Identify which cell holds the provided text, then report its (x, y) central coordinate. 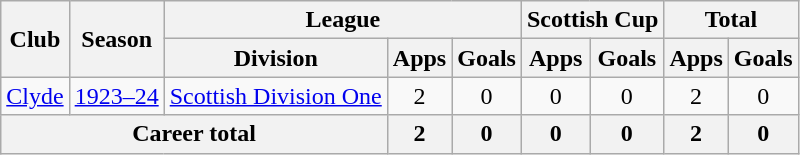
Career total (194, 134)
Scottish Division One (276, 96)
Season (116, 39)
Club (35, 39)
1923–24 (116, 96)
Division (276, 58)
Clyde (35, 96)
Scottish Cup (592, 20)
Total (731, 20)
League (342, 20)
